Locate the cell with the specified text and output its (x, y) center coordinate. 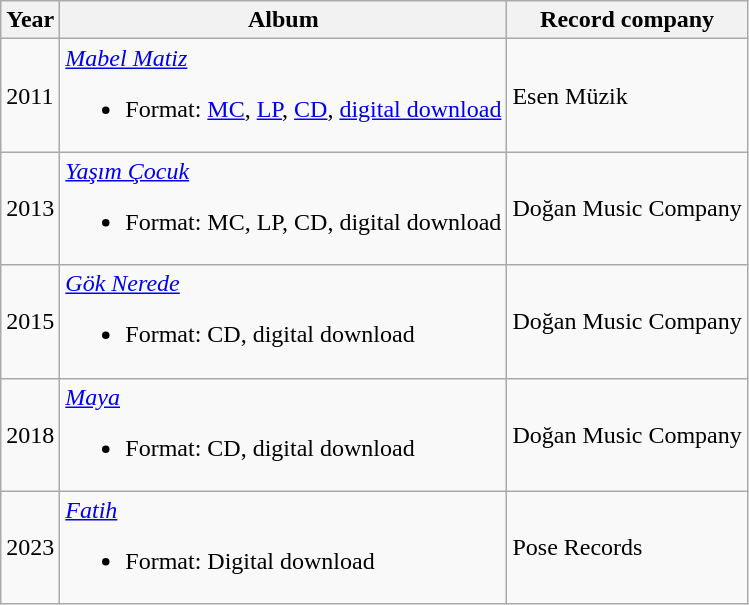
2013 (30, 208)
Yaşım ÇocukFormat: MC, LP, CD, digital download (284, 208)
Mabel MatizFormat: MC, LP, CD, digital download (284, 96)
MayaFormat: CD, digital download (284, 434)
Record company (627, 20)
Album (284, 20)
Year (30, 20)
2011 (30, 96)
Gök NeredeFormat: CD, digital download (284, 322)
FatihFormat: Digital download (284, 548)
2023 (30, 548)
Pose Records (627, 548)
Esen Müzik (627, 96)
2018 (30, 434)
2015 (30, 322)
